Locate the cell with the specified text and output its (x, y) center coordinate. 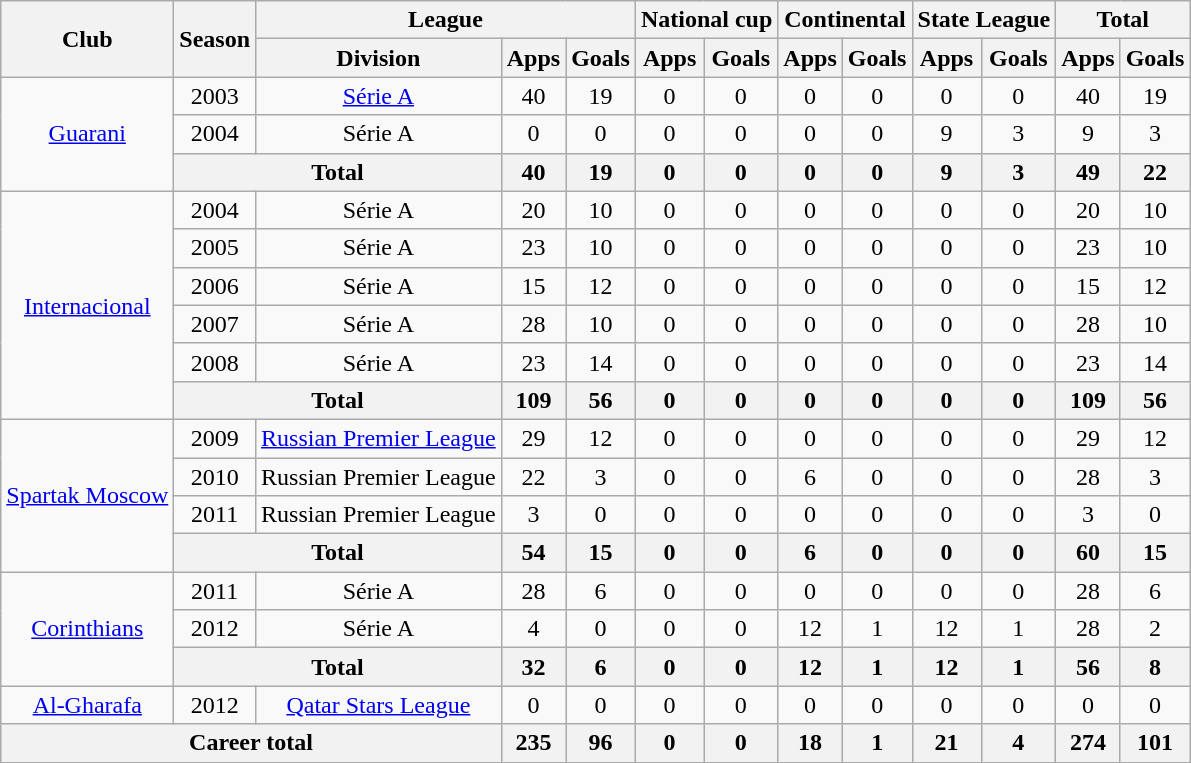
21 (946, 743)
Corinthians (88, 629)
18 (810, 743)
2009 (215, 438)
2005 (215, 248)
60 (1088, 553)
Guarani (88, 134)
32 (533, 667)
Qatar Stars League (379, 705)
2006 (215, 286)
Career total (251, 743)
8 (1155, 667)
Spartak Moscow (88, 495)
96 (601, 743)
Al-Gharafa (88, 705)
235 (533, 743)
Continental (845, 20)
Season (215, 39)
Internacional (88, 305)
State League (984, 20)
Division (379, 58)
2003 (215, 96)
League (446, 20)
National cup (706, 20)
2010 (215, 477)
101 (1155, 743)
Club (88, 39)
2 (1155, 629)
2008 (215, 362)
274 (1088, 743)
49 (1088, 172)
54 (533, 553)
2007 (215, 324)
